Identify which cell holds the provided text, then report its (X, Y) central coordinate. 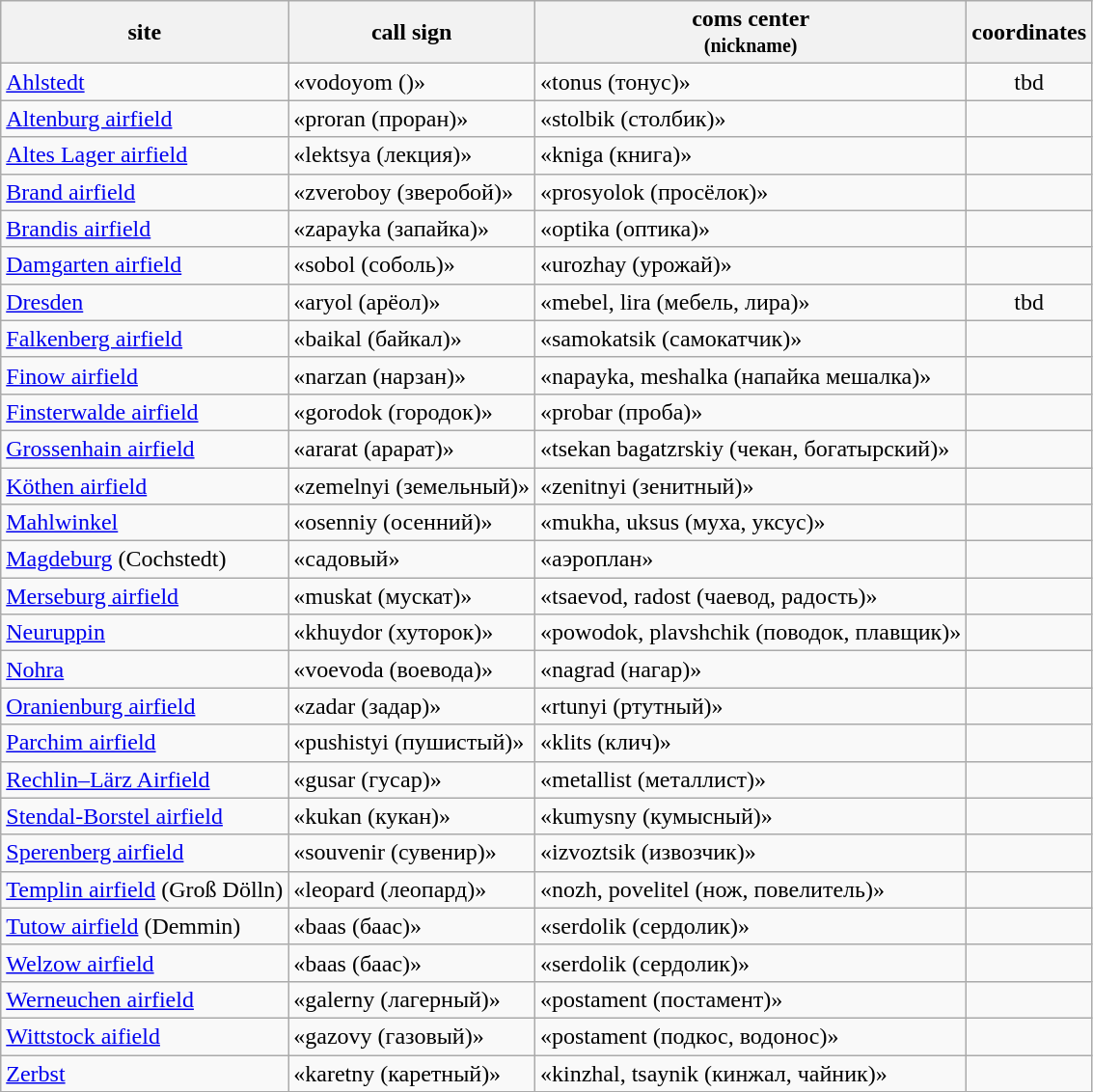
«postament (подкос, водонос)» (751, 1036)
Neuruppin (145, 633)
«tsaevod, radost (чаевод, радость)» (751, 596)
Werneuchen airfield (145, 999)
Tutow airfield (Demmin) (145, 926)
Zerbst (145, 1074)
Altes Lager airfield (145, 155)
«zenitnyi (зенитный)» (751, 485)
«leopard (леопард)» (412, 889)
Magdeburg (Cochstedt) (145, 560)
«powodok, plavshchik (поводок, плавщик)» (751, 633)
Stendal-Borstel airfield (145, 816)
«probar (проба)» (751, 412)
«kukan (кукан)» (412, 816)
«stolbik (столбик)» (751, 119)
Finow airfield (145, 375)
«nagrad (нагар)» (751, 669)
Altenburg airfield (145, 119)
«садовый» (412, 560)
Sperenberg airfield (145, 853)
Templin airfield (Groß Dölln) (145, 889)
site (145, 33)
Falkenberg airfield (145, 339)
«kinzhal, tsaynik (кинжал, чайник)» (751, 1074)
«gusar (гусар)» (412, 779)
«mebel, lira (мебель, лира)» (751, 302)
«аэроплан» (751, 560)
«kumysny (кумысный)» (751, 816)
«metallist (металлист)» (751, 779)
Köthen airfield (145, 485)
«gorodok (городок)» (412, 412)
«tonus (тонус)» (751, 82)
«vodoyom ()» (412, 82)
«zemelnyi (земельный)» (412, 485)
Nohra (145, 669)
Rechlin–Lärz Airfield (145, 779)
«ararat (aрарат)» (412, 449)
«baikal (байкал)» (412, 339)
«postament (постамент)» (751, 999)
«muskat (мускат)» (412, 596)
«aryol (aрёол)» (412, 302)
«proran (проран)» (412, 119)
«napayka, meshalka (напайка мешалка)» (751, 375)
Welzow airfield (145, 963)
Grossenhain airfield (145, 449)
«karetny (каретный)» (412, 1074)
«gazovy (газовый)» (412, 1036)
«pushistyi (пушистый)» (412, 743)
«rtunyi (ртутный)» (751, 706)
«klits (клич)» (751, 743)
«samokatsik (самокатчик)» (751, 339)
Dresden (145, 302)
«mukha, uksus (муха, уксус)» (751, 523)
call sign (412, 33)
coordinates (1029, 33)
coms center(nickname) (751, 33)
«urozhay (урожай)» (751, 265)
Wittstock aifield (145, 1036)
Damgarten airfield (145, 265)
«zveroboy (зверобой)» (412, 192)
«zadar (задар)» (412, 706)
Mahlwinkel (145, 523)
«optika (oптика)» (751, 229)
Oranienburg airfield (145, 706)
«sobol (cоболь)» (412, 265)
Brandis airfield (145, 229)
Brand airfield (145, 192)
Parchim airfield (145, 743)
«voevoda (воевода)» (412, 669)
«souvenir (сувенир)» (412, 853)
«khuydor (хуторок)» (412, 633)
«prosyolok (просёлок)» (751, 192)
Merseburg airfield (145, 596)
«nozh, povelitel (нож, повелитель)» (751, 889)
Finsterwalde airfield (145, 412)
«lektsya (лекция)» (412, 155)
«tsekan bagatzrskiy (чекан, богатырский)» (751, 449)
«zapayka (запайка)» (412, 229)
«osenniy (осенний)» (412, 523)
«galerny (лагерный)» (412, 999)
«kniga (книга)» (751, 155)
Ahlstedt (145, 82)
«izvoztsik (извозчик)» (751, 853)
«narzan (нарзан)» (412, 375)
